Pinpoint the cell where the given text exists, returning its (X, Y) midpoint coordinate. 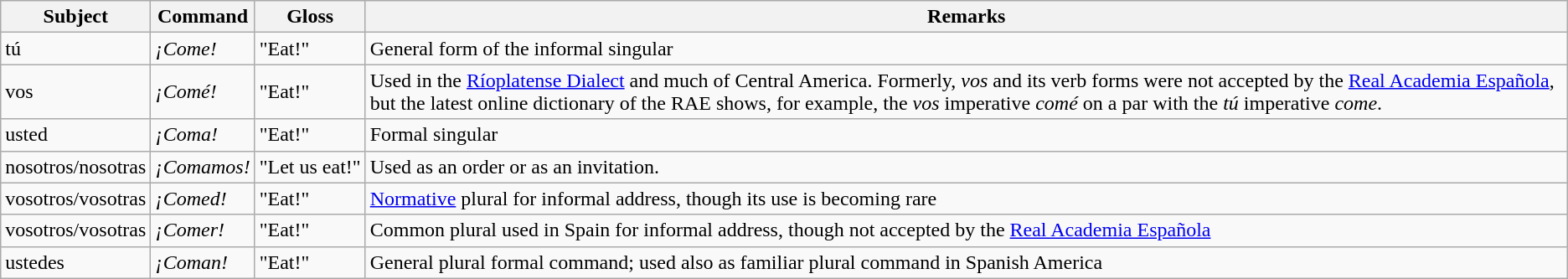
¡Comer! (203, 230)
¡Comé! (203, 92)
Normative plural for informal address, though its use is becoming rare (967, 199)
¡Coma! (203, 135)
Command (203, 17)
ustedes (75, 262)
Formal singular (967, 135)
usted (75, 135)
vos (75, 92)
¡Comamos! (203, 167)
Subject (75, 17)
Gloss (310, 17)
¡Come! (203, 49)
Used as an order or as an invitation. (967, 167)
¡Coman! (203, 262)
Remarks (967, 17)
nosotros/nosotras (75, 167)
tú (75, 49)
General plural formal command; used also as familiar plural command in Spanish America (967, 262)
General form of the informal singular (967, 49)
Common plural used in Spain for informal address, though not accepted by the Real Academia Española (967, 230)
"Let us eat!" (310, 167)
¡Comed! (203, 199)
